Find where the given text appears and provide that cell's center as (x, y) coordinate. 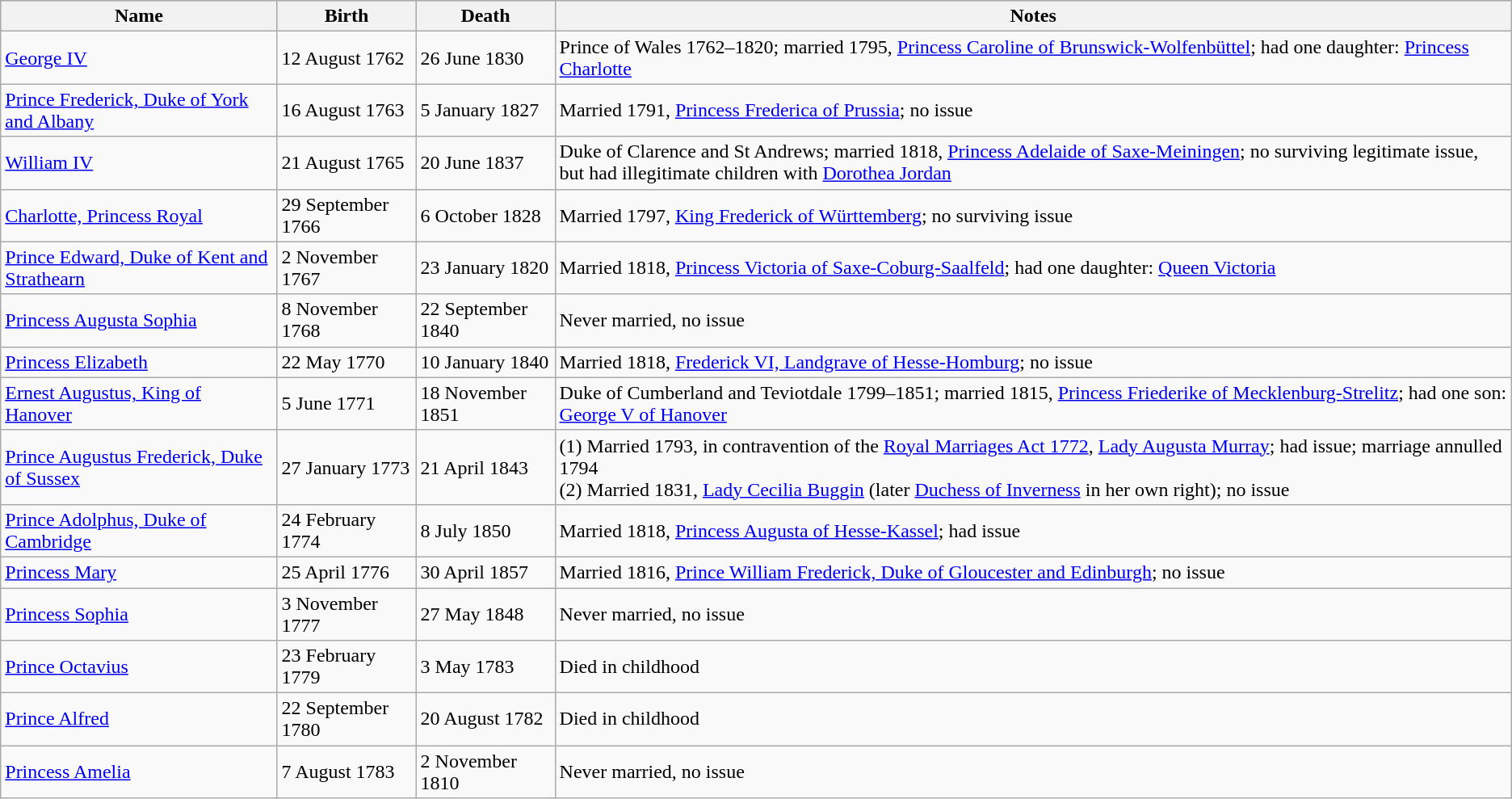
22 May 1770 (346, 362)
Princess Elizabeth (139, 362)
Charlotte, Princess Royal (139, 215)
Princess Mary (139, 572)
16 August 1763 (346, 110)
Princess Amelia (139, 772)
7 August 1783 (346, 772)
Married 1797, King Frederick of Württemberg; no surviving issue (1033, 215)
2 November 1767 (346, 268)
George IV (139, 58)
Prince Augustus Frederick, Duke of Sussex (139, 467)
27 May 1848 (485, 614)
Ernest Augustus, King of Hanover (139, 404)
Married 1816, Prince William Frederick, Duke of Gloucester and Edinburgh; no issue (1033, 572)
Married 1791, Princess Frederica of Prussia; no issue (1033, 110)
18 November 1851 (485, 404)
8 November 1768 (346, 320)
3 May 1783 (485, 667)
23 February 1779 (346, 667)
26 June 1830 (485, 58)
22 September 1840 (485, 320)
Princess Sophia (139, 614)
Duke of Cumberland and Teviotdale 1799–1851; married 1815, Princess Friederike of Mecklenburg-Strelitz; had one son: George V of Hanover (1033, 404)
Name (139, 16)
27 January 1773 (346, 467)
3 November 1777 (346, 614)
24 February 1774 (346, 530)
22 September 1780 (346, 719)
8 July 1850 (485, 530)
10 January 1840 (485, 362)
Notes (1033, 16)
30 April 1857 (485, 572)
5 January 1827 (485, 110)
Prince Edward, Duke of Kent and Strathearn (139, 268)
Prince Adolphus, Duke of Cambridge (139, 530)
Married 1818, Princess Victoria of Saxe-Coburg-Saalfeld; had one daughter: Queen Victoria (1033, 268)
6 October 1828 (485, 215)
21 August 1765 (346, 163)
Married 1818, Princess Augusta of Hesse-Kassel; had issue (1033, 530)
Prince Alfred (139, 719)
25 April 1776 (346, 572)
21 April 1843 (485, 467)
12 August 1762 (346, 58)
20 June 1837 (485, 163)
2 November 1810 (485, 772)
23 January 1820 (485, 268)
Princess Augusta Sophia (139, 320)
Married 1818, Frederick VI, Landgrave of Hesse-Homburg; no issue (1033, 362)
5 June 1771 (346, 404)
Prince Frederick, Duke of York and Albany (139, 110)
29 September 1766 (346, 215)
Prince of Wales 1762–1820; married 1795, Princess Caroline of Brunswick-Wolfenbüttel; had one daughter: Princess Charlotte (1033, 58)
Prince Octavius (139, 667)
William IV (139, 163)
20 August 1782 (485, 719)
Birth (346, 16)
Death (485, 16)
